Capture the cell that displays the provided text and extract its (x, y) central coordinate. 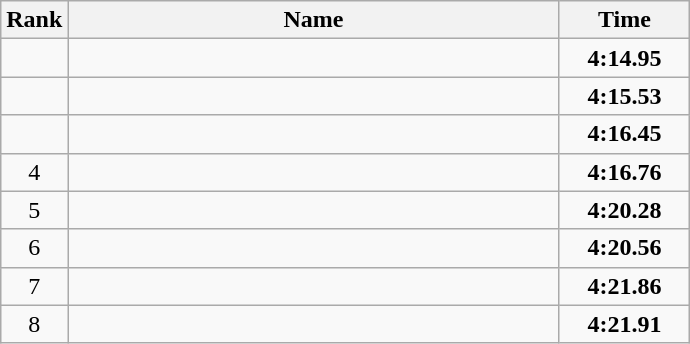
4:20.56 (624, 248)
Rank (34, 20)
4:16.76 (624, 172)
4:14.95 (624, 58)
Name (314, 20)
4 (34, 172)
7 (34, 286)
4:15.53 (624, 96)
4:21.91 (624, 324)
4:21.86 (624, 286)
4:20.28 (624, 210)
5 (34, 210)
4:16.45 (624, 134)
6 (34, 248)
Time (624, 20)
8 (34, 324)
